Return [x, y] of the center of cell containing provided text 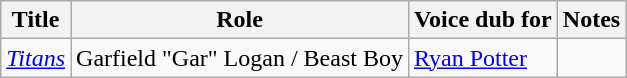
Voice dub for [482, 20]
Role [240, 20]
Notes [591, 20]
Ryan Potter [482, 58]
Titans [36, 58]
Title [36, 20]
Garfield "Gar" Logan / Beast Boy [240, 58]
